Return the (X, Y) coordinate for the center point of the cell that contains the specified text.  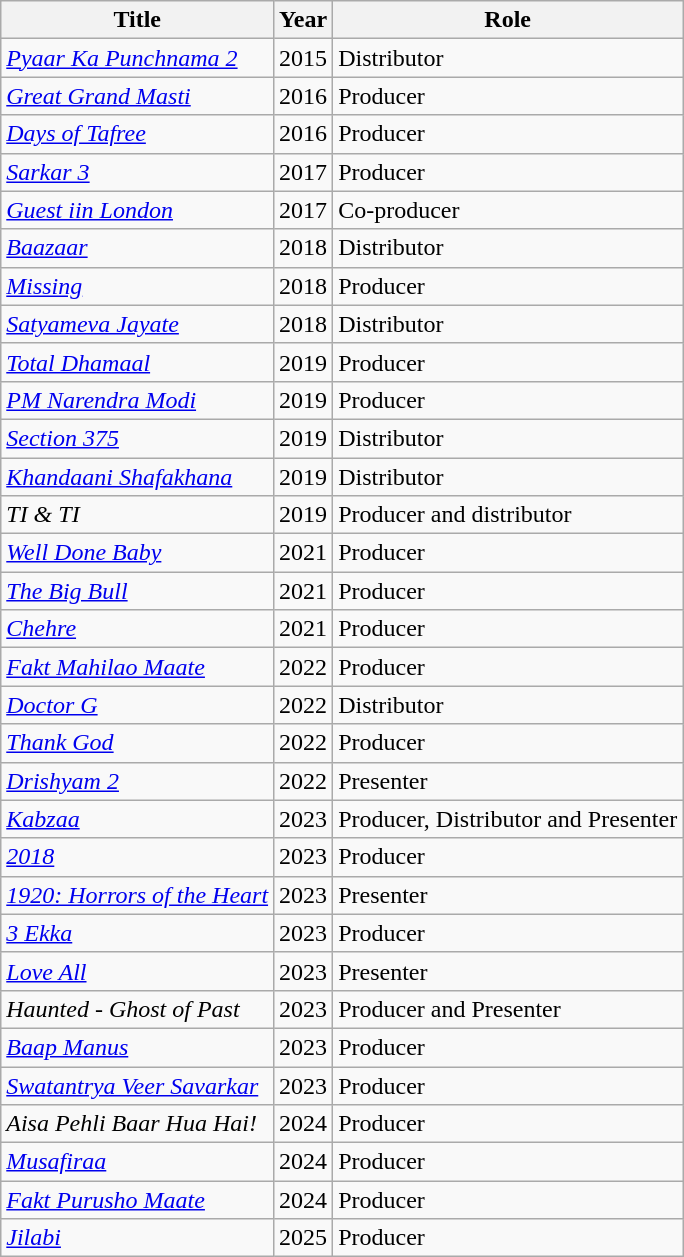
Section 375 (138, 438)
Sarkar 3 (138, 172)
3 Ekka (138, 933)
Musafiraa (138, 1162)
Aisa Pehli Baar Hua Hai! (138, 1124)
Great Grand Masti (138, 96)
Kabzaa (138, 819)
Producer, Distributor and Presenter (508, 819)
Pyaar Ka Punchnama 2 (138, 58)
Well Done Baby (138, 553)
Producer and Presenter (508, 1009)
TI & TI (138, 515)
Co-producer (508, 210)
Missing (138, 286)
PM Narendra Modi (138, 400)
Thank God (138, 743)
Haunted - Ghost of Past (138, 1009)
Chehre (138, 629)
Role (508, 20)
Baazaar (138, 248)
Year (304, 20)
Title (138, 20)
Love All (138, 971)
The Big Bull (138, 591)
Fakt Purusho Maate (138, 1200)
2015 (304, 58)
Guest iin London (138, 210)
Baap Manus (138, 1047)
1920: Horrors of the Heart (138, 895)
Khandaani Shafakhana (138, 477)
Days of Tafree (138, 134)
Satyameva Jayate (138, 324)
Jilabi (138, 1238)
Producer and distributor (508, 515)
Drishyam 2 (138, 781)
Total Dhamaal (138, 362)
Swatantrya Veer Savarkar (138, 1085)
2025 (304, 1238)
Doctor G (138, 705)
Fakt Mahilao Maate (138, 667)
